Identify which cell holds the provided text, then report its (X, Y) central coordinate. 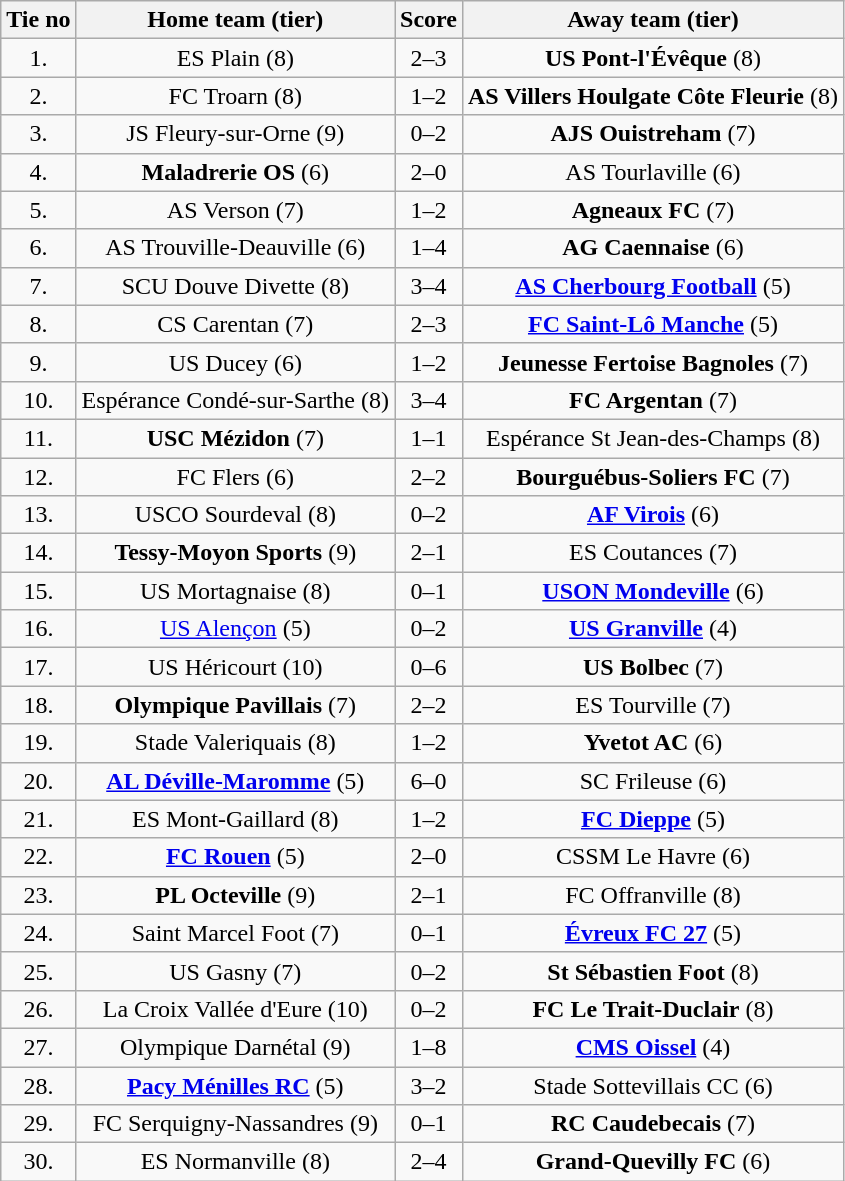
AS Cherbourg Football (5) (652, 286)
US Bolbec (7) (652, 667)
14. (38, 553)
Bourguébus-Soliers FC (7) (652, 477)
1–1 (429, 438)
US Alençon (5) (235, 629)
30. (38, 1162)
Espérance Condé-sur-Sarthe (8) (235, 400)
23. (38, 895)
15. (38, 591)
3. (38, 134)
Stade Sottevillais CC (6) (652, 1085)
SC Frileuse (6) (652, 781)
25. (38, 971)
Stade Valeriquais (8) (235, 743)
5. (38, 210)
13. (38, 515)
SCU Douve Divette (8) (235, 286)
La Croix Vallée d'Eure (10) (235, 1009)
Saint Marcel Foot (7) (235, 933)
2–4 (429, 1162)
US Gasny (7) (235, 971)
1. (38, 58)
7. (38, 286)
AL Déville-Maromme (5) (235, 781)
CMS Oissel (4) (652, 1047)
9. (38, 362)
St Sébastien Foot (8) (652, 971)
US Héricourt (10) (235, 667)
AS Verson (7) (235, 210)
Agneaux FC (7) (652, 210)
AS Villers Houlgate Côte Fleurie (8) (652, 96)
FC Saint-Lô Manche (5) (652, 324)
FC Serquigny-Nassandres (9) (235, 1124)
Home team (tier) (235, 20)
AJS Ouistreham (7) (652, 134)
0–6 (429, 667)
ES Normanville (8) (235, 1162)
FC Argentan (7) (652, 400)
10. (38, 400)
26. (38, 1009)
FC Le Trait-Duclair (8) (652, 1009)
FC Troarn (8) (235, 96)
AF Virois (6) (652, 515)
18. (38, 705)
Évreux FC 27 (5) (652, 933)
1–4 (429, 248)
FC Dieppe (5) (652, 819)
24. (38, 933)
PL Octeville (9) (235, 895)
Pacy Ménilles RC (5) (235, 1085)
11. (38, 438)
Tie no (38, 20)
USCO Sourdeval (8) (235, 515)
FC Flers (6) (235, 477)
ES Plain (8) (235, 58)
Grand-Quevilly FC (6) (652, 1162)
19. (38, 743)
Jeunesse Fertoise Bagnoles (7) (652, 362)
16. (38, 629)
US Mortagnaise (8) (235, 591)
Olympique Darnétal (9) (235, 1047)
FC Offranville (8) (652, 895)
AS Tourlaville (6) (652, 172)
CSSM Le Havre (6) (652, 857)
US Granville (4) (652, 629)
17. (38, 667)
RC Caudebecais (7) (652, 1124)
Tessy-Moyon Sports (9) (235, 553)
Espérance St Jean-des-Champs (8) (652, 438)
20. (38, 781)
27. (38, 1047)
USC Mézidon (7) (235, 438)
28. (38, 1085)
FC Rouen (5) (235, 857)
US Pont-l'Évêque (8) (652, 58)
2. (38, 96)
3–2 (429, 1085)
22. (38, 857)
ES Tourville (7) (652, 705)
8. (38, 324)
4. (38, 172)
Yvetot AC (6) (652, 743)
USON Mondeville (6) (652, 591)
Score (429, 20)
ES Coutances (7) (652, 553)
US Ducey (6) (235, 362)
21. (38, 819)
AS Trouville-Deauville (6) (235, 248)
AG Caennaise (6) (652, 248)
Olympique Pavillais (7) (235, 705)
ES Mont-Gaillard (8) (235, 819)
12. (38, 477)
JS Fleury-sur-Orne (9) (235, 134)
29. (38, 1124)
1–8 (429, 1047)
Away team (tier) (652, 20)
Maladrerie OS (6) (235, 172)
CS Carentan (7) (235, 324)
6–0 (429, 781)
6. (38, 248)
